Extract the (x, y) coordinate from the center of the cell holding the provided text.  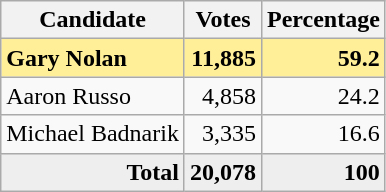
100 (323, 172)
Votes (222, 20)
Michael Badnarik (93, 134)
3,335 (222, 134)
Total (93, 172)
Gary Nolan (93, 58)
24.2 (323, 96)
Aaron Russo (93, 96)
Percentage (323, 20)
59.2 (323, 58)
20,078 (222, 172)
11,885 (222, 58)
16.6 (323, 134)
4,858 (222, 96)
Candidate (93, 20)
